Return [X, Y] of the center of cell containing provided text 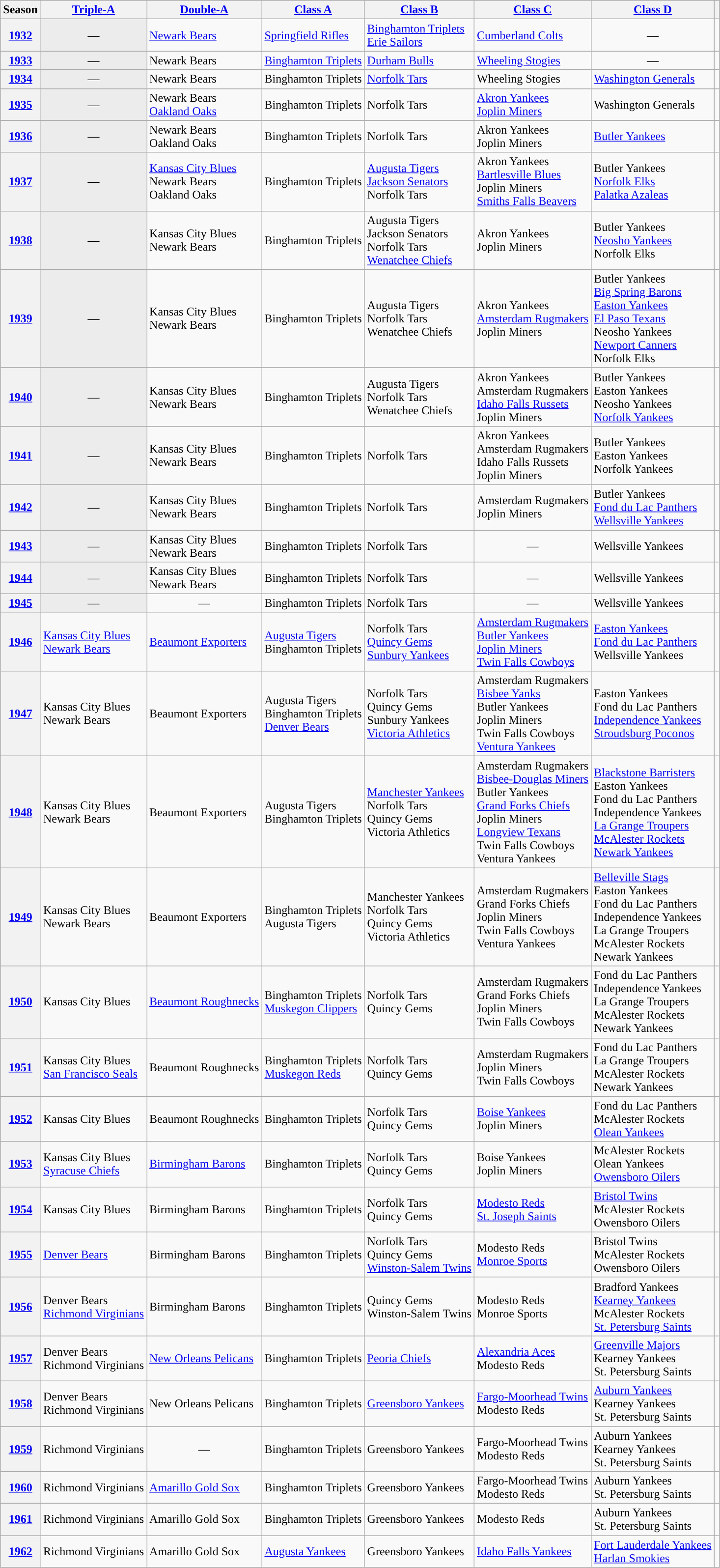
Amsterdam RugmakersBisbee YanksButler YankeesJoplin MinersTwin Falls CowboysVentura Yankees [532, 713]
Butler YankeesNeosho YankeesNorfolk Elks [653, 240]
Amsterdam RugmakersJoplin Miners [532, 507]
1955 [21, 1254]
Butler YankeesNorfolk ElksPalatka Azaleas [653, 182]
1939 [21, 318]
Idaho Falls Yankees [532, 1552]
Class B [419, 10]
Cumberland Colts [532, 35]
1957 [21, 1358]
1937 [21, 182]
Class D [653, 10]
1935 [21, 104]
1942 [21, 507]
1948 [21, 812]
Butler Yankees [653, 137]
Triple-A [93, 10]
Norfolk TarsQuincy GemsSunbury Yankees [419, 642]
Belleville StagsEaston YankeesFond du Lac PanthersIndependence YankeesLa Grange TroupersMcAlester RocketsNewark Yankees [653, 917]
Butler YankeesEaston YankeesNorfolk Yankees [653, 455]
1941 [21, 455]
Easton YankeesFond du Lac PanthersIndependence YankeesStroudsburg Poconos [653, 713]
Binghamton TripletsMuskegon Reds [313, 1067]
Binghamton TripletsErie Sailors [419, 35]
Augusta TigersJackson SenatorsNorfolk TarsWenatchee Chiefs [419, 240]
Class A [313, 10]
Binghamton TripletsMuskegon Clippers [313, 1002]
1962 [21, 1552]
Fond du Lac PanthersMcAlester RocketsOlean Yankees [653, 1119]
Butler YankeesBig Spring BaronsEaston YankeesEl Paso TexansNeosho YankeesNewport CannersNorfolk Elks [653, 318]
Fort Lauderdale YankeesHarlan Smokies [653, 1552]
Modesto Reds [532, 1519]
Season [21, 10]
Augusta TigersBinghamton TripletsDenver Bears [313, 713]
1960 [21, 1488]
1959 [21, 1449]
1961 [21, 1519]
McAlester RocketsOlean YankeesOwensboro Oilers [653, 1164]
Amsterdam RugmakersButler YankeesJoplin MinersTwin Falls Cowboys [532, 642]
1943 [21, 545]
Denver Bears [93, 1254]
1952 [21, 1119]
1951 [21, 1067]
1950 [21, 1002]
Amsterdam RugmakersJoplin MinersTwin Falls Cowboys [532, 1067]
1956 [21, 1306]
Kansas City BluesNewark BearsOakland Oaks [204, 182]
1958 [21, 1403]
1944 [21, 578]
1932 [21, 35]
Binghamton TripletsAugusta Tigers [313, 917]
1949 [21, 917]
Blackstone BarristersEaston YankeesFond du Lac PanthersIndependence YankeesLa Grange TroupersMcAlester RocketsNewark Yankees [653, 812]
1954 [21, 1209]
Amsterdam RugmakersBisbee-Douglas MinersButler YankeesGrand Forks ChiefsJoplin MinersLongview TexansTwin Falls CowboysVentura Yankees [532, 812]
1933 [21, 60]
Alexandria AcesModesto Reds [532, 1358]
Kansas City BluesSyracuse Chiefs [93, 1164]
1936 [21, 137]
Peoria Chiefs [419, 1358]
1945 [21, 603]
Greenville MajorsKearney YankeesSt. Petersburg Saints [653, 1358]
Springfield Rifles [313, 35]
1934 [21, 79]
Akron YankeesBartlesville BluesJoplin MinersSmiths Falls Beavers [532, 182]
1947 [21, 713]
Norfolk TarsQuincy GemsWinston-Salem Twins [419, 1254]
Norfolk TarsQuincy GemsSunbury YankeesVictoria Athletics [419, 713]
Class C [532, 10]
1938 [21, 240]
Amsterdam RugmakersGrand Forks ChiefsJoplin MinersTwin Falls CowboysVentura Yankees [532, 917]
Modesto RedsSt. Joseph Saints [532, 1209]
Butler YankeesEaston YankeesNeosho YankeesNorfolk Yankees [653, 397]
Amsterdam RugmakersGrand Forks ChiefsJoplin MinersTwin Falls Cowboys [532, 1002]
Quincy GemsWinston-Salem Twins [419, 1306]
1953 [21, 1164]
Kansas City BluesSan Francisco Seals [93, 1067]
1940 [21, 397]
Double-A [204, 10]
Easton YankeesFond du Lac PanthersWellsville Yankees [653, 642]
Augusta Yankees [313, 1552]
Fond du Lac PanthersIndependence YankeesLa Grange TroupersMcAlester RocketsNewark Yankees [653, 1002]
Butler YankeesFond du Lac PanthersWellsville Yankees [653, 507]
Fond du Lac PanthersLa Grange TroupersMcAlester RocketsNewark Yankees [653, 1067]
1946 [21, 642]
Bradford YankeesKearney YankeesMcAlester RocketsSt. Petersburg Saints [653, 1306]
Akron YankeesAmsterdam RugmakersJoplin Miners [532, 318]
Durham Bulls [419, 60]
Augusta TigersJackson SenatorsNorfolk Tars [419, 182]
